Provide the [x, y] coordinate of the cell's center where the given text is located.  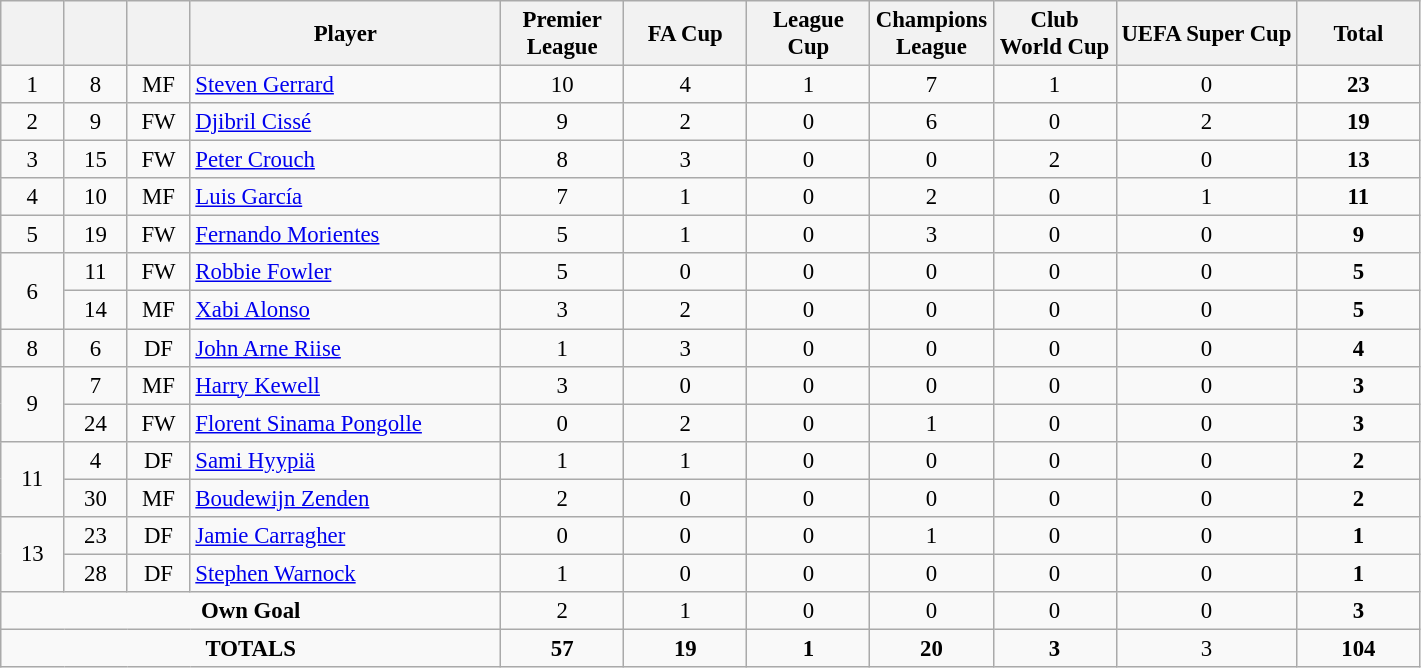
Premier League [562, 34]
14 [96, 310]
Own Goal [251, 611]
Florent Sinama Pongolle [346, 423]
30 [96, 498]
Total [1358, 34]
Fernando Morientes [346, 235]
TOTALS [251, 648]
Peter Crouch [346, 160]
Stephen Warnock [346, 573]
20 [932, 648]
Sami Hyypiä [346, 460]
Djibril Cissé [346, 122]
Luis García [346, 197]
15 [96, 160]
FA Cup [686, 34]
John Arne Riise [346, 348]
24 [96, 423]
Steven Gerrard [346, 85]
Club World Cup [1054, 34]
Robbie Fowler [346, 273]
UEFA Super Cup [1206, 34]
Player [346, 34]
104 [1358, 648]
Champions League [932, 34]
57 [562, 648]
Harry Kewell [346, 385]
Xabi Alonso [346, 310]
League Cup [808, 34]
Jamie Carragher [346, 536]
Boudewijn Zenden [346, 498]
28 [96, 573]
